Search for the cell housing the specified text and yield its (X, Y) center coordinate. 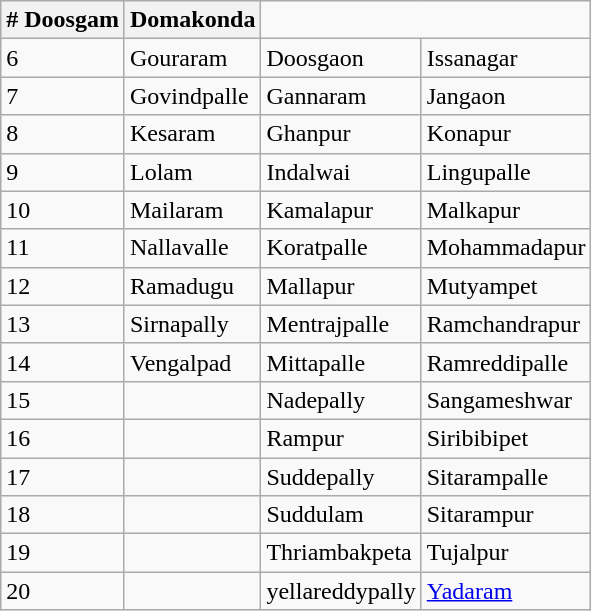
9 (63, 172)
Sitarampalle (506, 477)
11 (63, 248)
Doosgaon (341, 58)
Govindpalle (192, 96)
Ramadugu (192, 286)
Sangameshwar (506, 400)
Koratpalle (341, 248)
Nallavalle (192, 248)
Thriambakpeta (341, 553)
13 (63, 324)
Mallapur (341, 286)
6 (63, 58)
Ghanpur (341, 134)
Konapur (506, 134)
Lingupalle (506, 172)
Mittapalle (341, 362)
Mentrajpalle (341, 324)
Tujalpur (506, 553)
Sitarampur (506, 515)
yellareddypally (341, 591)
Rampur (341, 438)
10 (63, 210)
20 (63, 591)
# Doosgam (63, 20)
Lolam (192, 172)
12 (63, 286)
Suddulam (341, 515)
Ramreddipalle (506, 362)
Suddepally (341, 477)
Issanagar (506, 58)
Indalwai (341, 172)
Malkapur (506, 210)
Gannaram (341, 96)
Jangaon (506, 96)
Kamalapur (341, 210)
Siribibipet (506, 438)
8 (63, 134)
7 (63, 96)
Mohammadapur (506, 248)
Gouraram (192, 58)
Yadaram (506, 591)
Nadepally (341, 400)
19 (63, 553)
Ramchandrapur (506, 324)
Kesaram (192, 134)
Mailaram (192, 210)
18 (63, 515)
15 (63, 400)
16 (63, 438)
Sirnapally (192, 324)
17 (63, 477)
Mutyampet (506, 286)
Domakonda (192, 20)
14 (63, 362)
Vengalpad (192, 362)
